Identify which cell holds the provided text, then report its (X, Y) central coordinate. 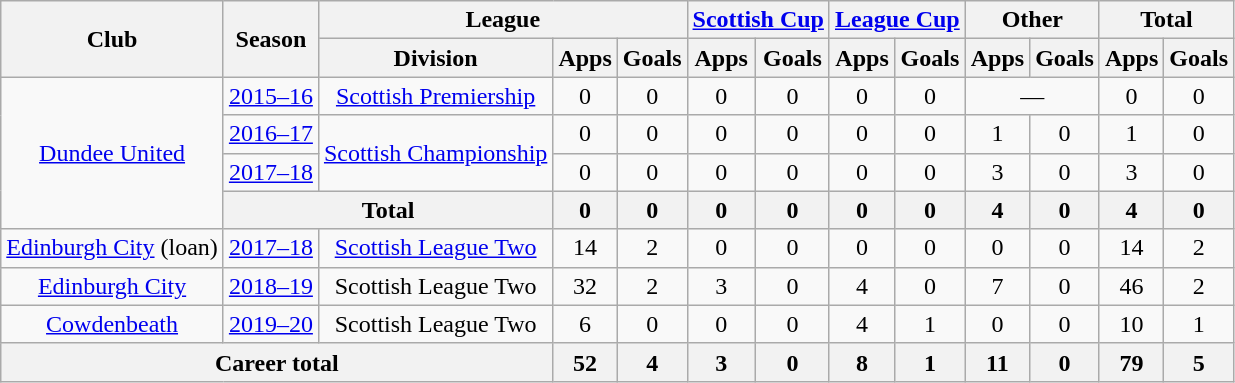
Edinburgh City (loan) (112, 248)
Dundee United (112, 153)
32 (585, 286)
7 (997, 286)
— (1032, 96)
Season (270, 39)
Club (112, 39)
2019–20 (270, 324)
10 (1131, 324)
2018–19 (270, 286)
League (502, 20)
46 (1131, 286)
8 (862, 362)
2016–17 (270, 134)
52 (585, 362)
Edinburgh City (112, 286)
5 (1199, 362)
Scottish Championship (435, 153)
Scottish Cup (758, 20)
League Cup (897, 20)
2015–16 (270, 96)
Division (435, 58)
79 (1131, 362)
6 (585, 324)
Career total (277, 362)
Other (1032, 20)
Cowdenbeath (112, 324)
Scottish Premiership (435, 96)
11 (997, 362)
